Extract the (x, y) coordinate from the center of the cell holding the provided text.  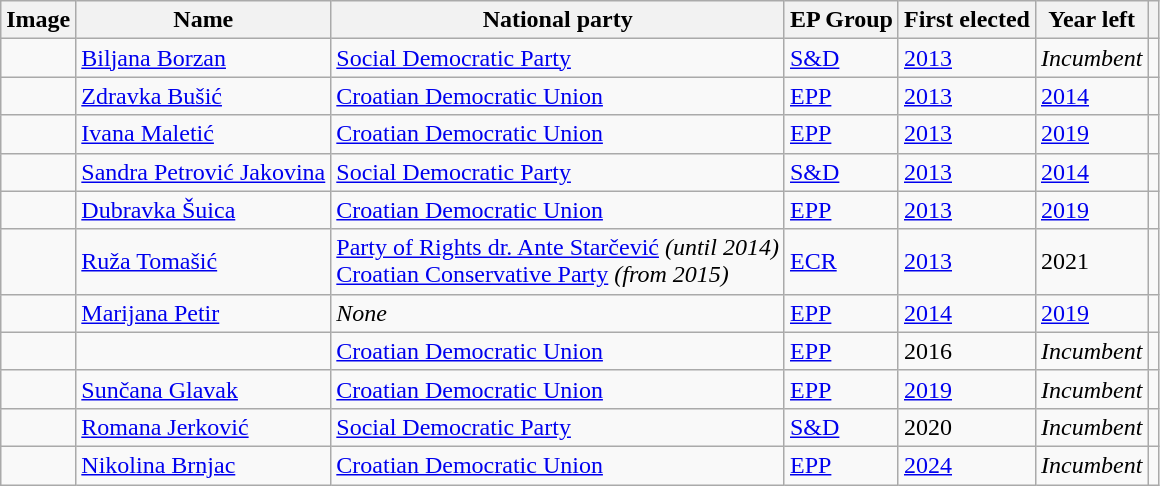
Ivana Maletić (204, 134)
Zdravka Bušić (204, 96)
2016 (966, 351)
Image (38, 20)
2020 (966, 427)
Dubravka Šuica (204, 210)
Ruža Tomašić (204, 262)
Sunčana Glavak (204, 389)
Sandra Petrović Jakovina (204, 172)
Marijana Petir (204, 313)
First elected (966, 20)
Biljana Borzan (204, 58)
Romana Jerković (204, 427)
Name (204, 20)
National party (558, 20)
Party of Rights dr. Ante Starčević (until 2014) Croatian Conservative Party (from 2015) (558, 262)
2021 (1091, 262)
ECR (841, 262)
EP Group (841, 20)
None (558, 313)
Year left (1091, 20)
2024 (966, 465)
Nikolina Brnjac (204, 465)
